Return (X, Y) of the center of cell containing provided text 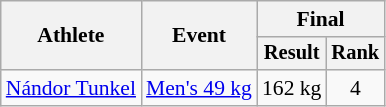
4 (355, 88)
Final (320, 19)
Athlete (71, 36)
Result (292, 54)
Rank (355, 54)
Men's 49 kg (199, 88)
Nándor Tunkel (71, 88)
Event (199, 36)
162 kg (292, 88)
